Provide the [x, y] coordinate of the cell's center where the given text is located.  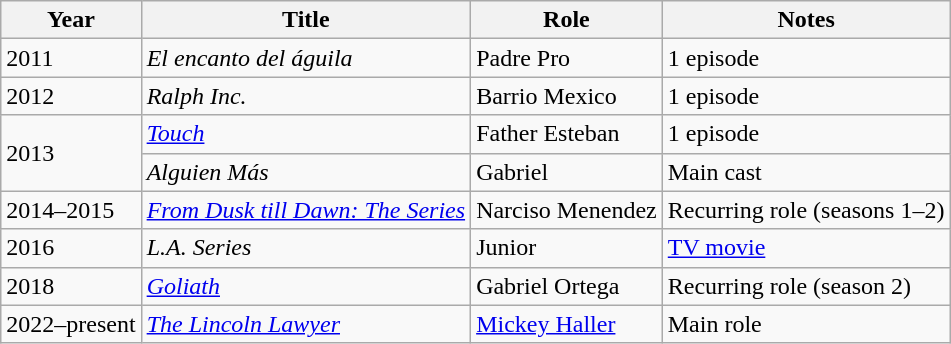
El encanto del águila [306, 58]
Notes [806, 20]
Narciso Menendez [567, 210]
Mickey Haller [567, 324]
Role [567, 20]
2013 [71, 153]
Father Esteban [567, 134]
L.A. Series [306, 248]
2012 [71, 96]
TV movie [806, 248]
Goliath [306, 286]
Year [71, 20]
Gabriel Ortega [567, 286]
From Dusk till Dawn: The Series [306, 210]
2022–present [71, 324]
Padre Pro [567, 58]
2016 [71, 248]
Main cast [806, 172]
Recurring role (seasons 1–2) [806, 210]
Touch [306, 134]
Alguien Más [306, 172]
2014–2015 [71, 210]
2011 [71, 58]
Main role [806, 324]
Junior [567, 248]
Recurring role (season 2) [806, 286]
Barrio Mexico [567, 96]
2018 [71, 286]
Gabriel [567, 172]
Ralph Inc. [306, 96]
The Lincoln Lawyer [306, 324]
Title [306, 20]
